Return [X, Y] of the center of cell containing provided text 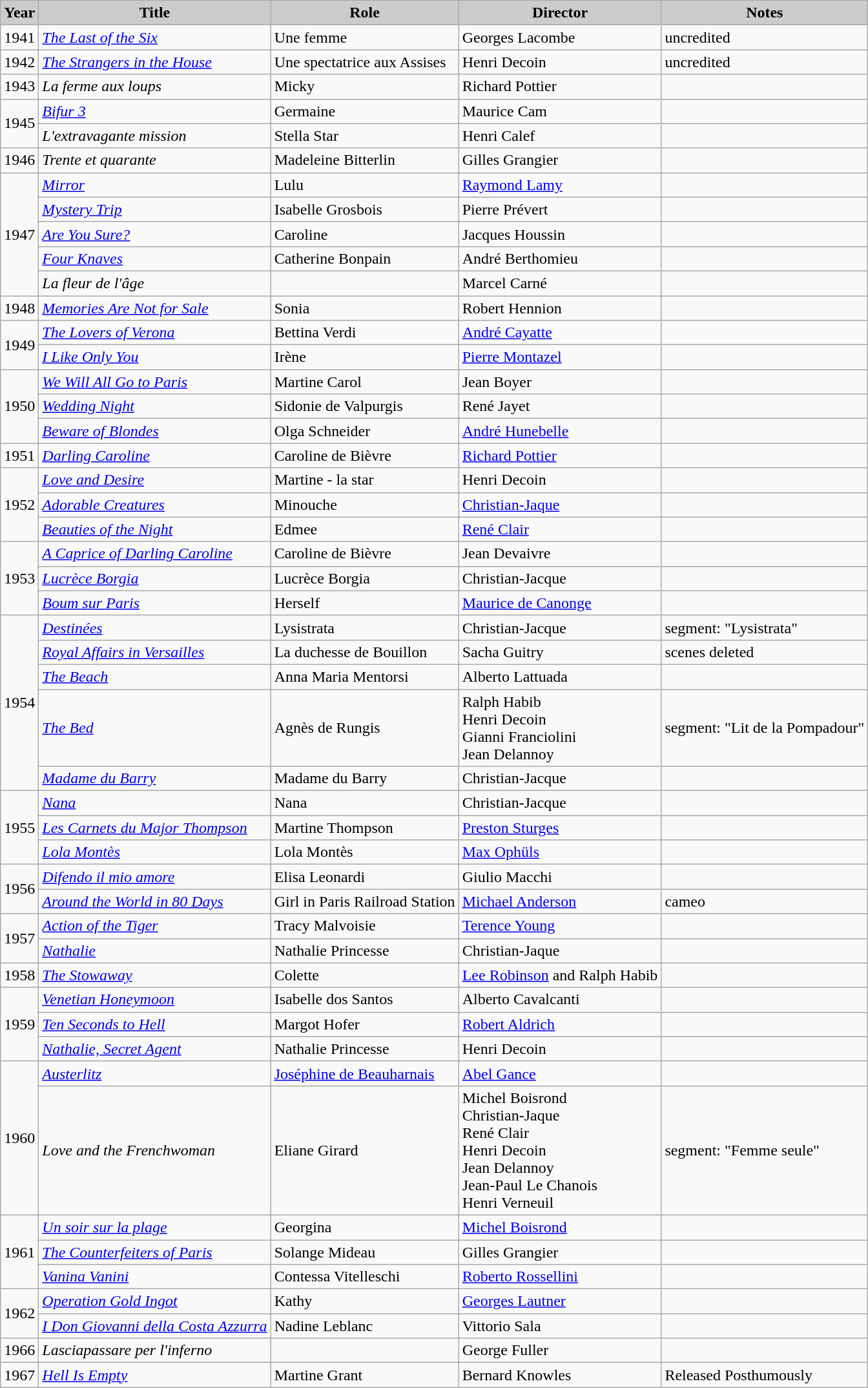
Nathalie, Secret Agent [155, 1049]
Elisa Leonardi [364, 877]
Around the World in 80 Days [155, 901]
I Like Only You [155, 357]
Un soir sur la plage [155, 1227]
La duchesse de Bouillon [364, 652]
Notes [765, 13]
Hell Is Empty [155, 1375]
Max Ophüls [560, 852]
1960 [19, 1138]
We Will All Go to Paris [155, 382]
Contessa Vitelleschi [364, 1277]
I Don Giovanni della Costa Azzurra [155, 1326]
Henri Calef [560, 136]
1966 [19, 1351]
Lasciapassare per l'inferno [155, 1351]
1951 [19, 456]
Role [364, 13]
Edmee [364, 529]
1942 [19, 62]
The Stowaway [155, 975]
Eliane Girard [364, 1150]
Operation Gold Ingot [155, 1301]
Wedding Night [155, 406]
Ten Seconds to Hell [155, 1024]
Lee Robinson and Ralph Habib [560, 975]
1961 [19, 1252]
Girl in Paris Railroad Station [364, 901]
Boum sur Paris [155, 603]
1948 [19, 308]
1957 [19, 938]
cameo [765, 901]
Lulu [364, 185]
Abel Gance [560, 1073]
Michael Anderson [560, 901]
Destinées [155, 627]
Olga Schneider [364, 431]
L'extravagante mission [155, 136]
1959 [19, 1024]
Nathalie [155, 951]
A Caprice of Darling Caroline [155, 554]
André Hunebelle [560, 431]
1941 [19, 37]
Germaine [364, 111]
Nadine Leblanc [364, 1326]
Terence Young [560, 926]
Catherine Bonpain [364, 258]
1946 [19, 160]
Georges Lacombe [560, 37]
Michel BoisrondChristian-JaqueRené ClairHenri DecoinJean DelannoyJean-Paul Le ChanoisHenri Verneuil [560, 1150]
Jacques Houssin [560, 234]
Vanina Vanini [155, 1277]
1958 [19, 975]
The Counterfeiters of Paris [155, 1252]
Mirror [155, 185]
Stella Star [364, 136]
Une spectatrice aux Assises [364, 62]
Les Carnets du Major Thompson [155, 828]
Austerlitz [155, 1073]
Sidonie de Valpurgis [364, 406]
Alberto Cavalcanti [560, 1000]
Are You Sure? [155, 234]
Action of the Tiger [155, 926]
George Fuller [560, 1351]
Vittorio Sala [560, 1326]
Martine - la star [364, 480]
The Bed [155, 728]
Joséphine de Beauharnais [364, 1073]
Isabelle Grosbois [364, 209]
Beauties of the Night [155, 529]
Raymond Lamy [560, 185]
1962 [19, 1314]
Irène [364, 357]
Sonia [364, 308]
Une femme [364, 37]
Michel Boisrond [560, 1227]
André Berthomieu [560, 258]
segment: "Femme seule" [765, 1150]
Pierre Prévert [560, 209]
1967 [19, 1375]
Madeleine Bitterlin [364, 160]
Marcel Carné [560, 283]
La fleur de l'âge [155, 283]
Martine Thompson [364, 828]
Alberto Lattuada [560, 677]
Darling Caroline [155, 456]
The Strangers in the House [155, 62]
Minouche [364, 505]
1947 [19, 234]
Micky [364, 87]
Georgina [364, 1227]
Robert Aldrich [560, 1024]
Mystery Trip [155, 209]
Royal Affairs in Versailles [155, 652]
Jean Devaivre [560, 554]
Tracy Malvoisie [364, 926]
Agnès de Rungis [364, 728]
Maurice de Canonge [560, 603]
Jean Boyer [560, 382]
The Last of the Six [155, 37]
1953 [19, 578]
Robert Hennion [560, 308]
Kathy [364, 1301]
Maurice Cam [560, 111]
Adorable Creatures [155, 505]
Beware of Blondes [155, 431]
André Cayatte [560, 333]
Isabelle dos Santos [364, 1000]
Four Knaves [155, 258]
1954 [19, 703]
Released Posthumously [765, 1375]
Anna Maria Mentorsi [364, 677]
Bifur 3 [155, 111]
René Jayet [560, 406]
The Beach [155, 677]
Love and Desire [155, 480]
Herself [364, 603]
Love and the Frenchwoman [155, 1150]
La ferme aux loups [155, 87]
segment: "Lysistrata" [765, 627]
Venetian Honeymoon [155, 1000]
Sacha Guitry [560, 652]
Roberto Rossellini [560, 1277]
René Clair [560, 529]
Preston Sturges [560, 828]
segment: "Lit de la Pompadour" [765, 728]
Georges Lautner [560, 1301]
Title [155, 13]
Ralph HabibHenri DecoinGianni FrancioliniJean Delannoy [560, 728]
Martine Grant [364, 1375]
Trente et quarante [155, 160]
1945 [19, 123]
Difendo il mio amore [155, 877]
1952 [19, 505]
scenes deleted [765, 652]
Year [19, 13]
1950 [19, 406]
Director [560, 13]
Pierre Montazel [560, 357]
Memories Are Not for Sale [155, 308]
Giulio Macchi [560, 877]
Lysistrata [364, 627]
Colette [364, 975]
1949 [19, 345]
Bettina Verdi [364, 333]
1943 [19, 87]
1956 [19, 889]
The Lovers of Verona [155, 333]
1955 [19, 828]
Margot Hofer [364, 1024]
Martine Carol [364, 382]
Bernard Knowles [560, 1375]
Solange Mideau [364, 1252]
Caroline [364, 234]
